Locate the cell with the specified text and output its [x, y] center coordinate. 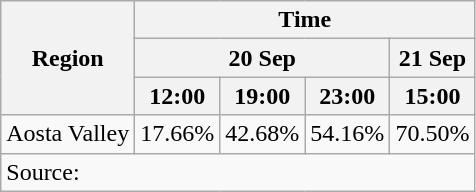
Aosta Valley [68, 134]
15:00 [432, 96]
Region [68, 58]
17.66% [178, 134]
19:00 [262, 96]
54.16% [348, 134]
70.50% [432, 134]
21 Sep [432, 58]
42.68% [262, 134]
Source: [238, 172]
23:00 [348, 96]
20 Sep [262, 58]
Time [305, 20]
12:00 [178, 96]
